Output the (X, Y) coordinate of the center of the cell containing the given text.  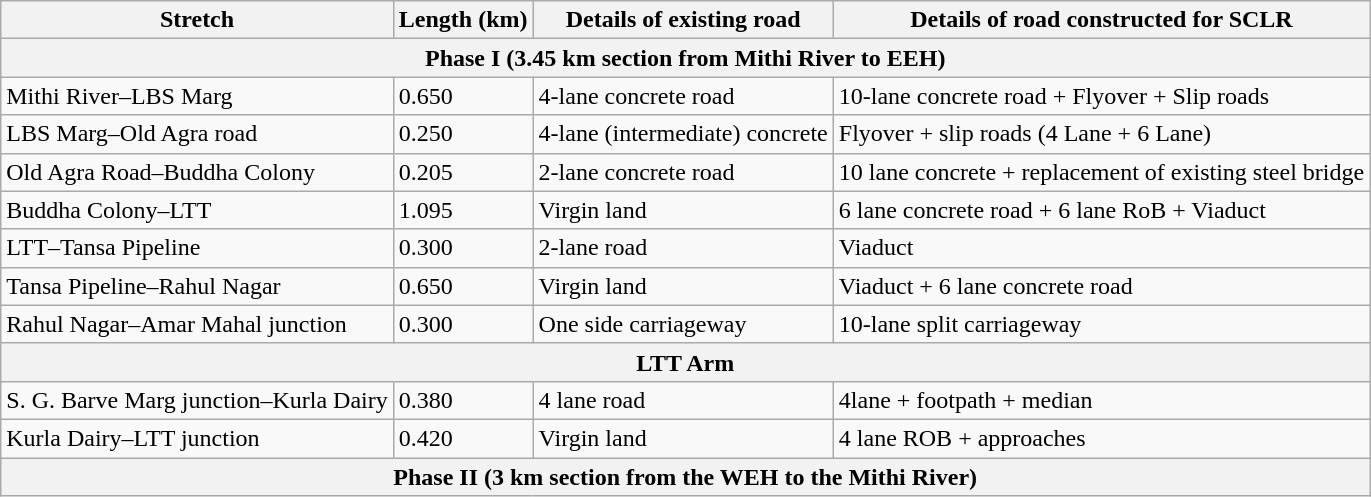
LTT–Tansa Pipeline (198, 248)
Kurla Dairy–LTT junction (198, 438)
LBS Marg–Old Agra road (198, 134)
4 lane road (683, 400)
Viaduct (1101, 248)
0.250 (463, 134)
Mithi River–LBS Marg (198, 96)
10 lane concrete + replacement of existing steel bridge (1101, 172)
2-lane concrete road (683, 172)
2-lane road (683, 248)
4lane + footpath + median (1101, 400)
Flyover + slip roads (4 Lane + 6 Lane) (1101, 134)
Buddha Colony–LTT (198, 210)
0.420 (463, 438)
1.095 (463, 210)
4 lane ROB + approaches (1101, 438)
Rahul Nagar–Amar Mahal junction (198, 324)
0.205 (463, 172)
0.380 (463, 400)
Viaduct + 6 lane concrete road (1101, 286)
4-lane (intermediate) concrete (683, 134)
Stretch (198, 20)
10-lane concrete road + Flyover + Slip roads (1101, 96)
4-lane concrete road (683, 96)
Phase II (3 km section from the WEH to the Mithi River) (686, 477)
Tansa Pipeline–Rahul Nagar (198, 286)
Details of existing road (683, 20)
Old Agra Road–Buddha Colony (198, 172)
10-lane split carriageway (1101, 324)
Details of road constructed for SCLR (1101, 20)
Length (km) (463, 20)
LTT Arm (686, 362)
One side carriageway (683, 324)
S. G. Barve Marg junction–Kurla Dairy (198, 400)
6 lane concrete road + 6 lane RoB + Viaduct (1101, 210)
Phase I (3.45 km section from Mithi River to EEH) (686, 58)
